Output the [X, Y] coordinate of the center of the cell containing the given text.  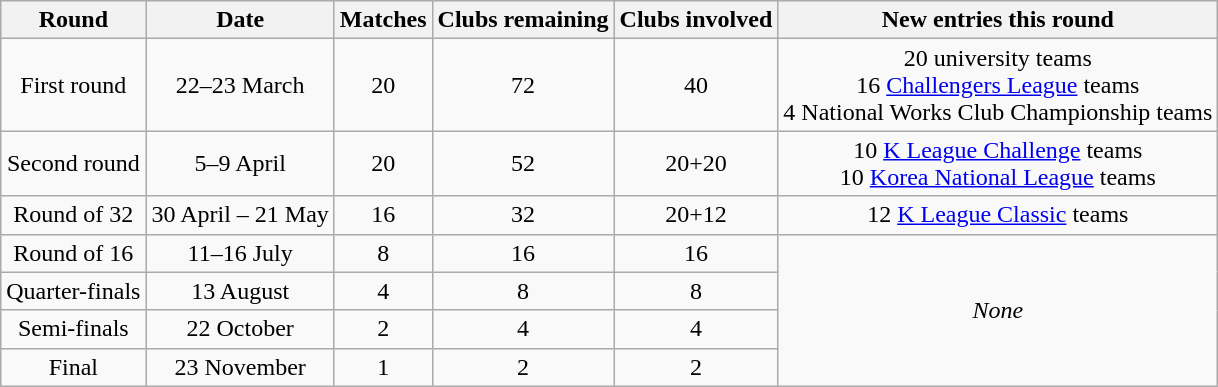
New entries this round [998, 20]
None [998, 310]
72 [523, 85]
20 university teams 16 Challengers League teams 4 National Works Club Championship teams [998, 85]
20+12 [696, 215]
Round of 32 [74, 215]
10 K League Challenge teams 10 Korea National League teams [998, 164]
Round [74, 20]
22–23 March [240, 85]
23 November [240, 367]
Quarter-finals [74, 291]
30 April – 21 May [240, 215]
Round of 16 [74, 253]
12 K League Classic teams [998, 215]
20+20 [696, 164]
Matches [383, 20]
Second round [74, 164]
52 [523, 164]
Semi-finals [74, 329]
13 August [240, 291]
5–9 April [240, 164]
32 [523, 215]
Date [240, 20]
11–16 July [240, 253]
Clubs involved [696, 20]
1 [383, 367]
40 [696, 85]
Final [74, 367]
Clubs remaining [523, 20]
22 October [240, 329]
First round [74, 85]
